Return (x, y) of the center of cell containing provided text 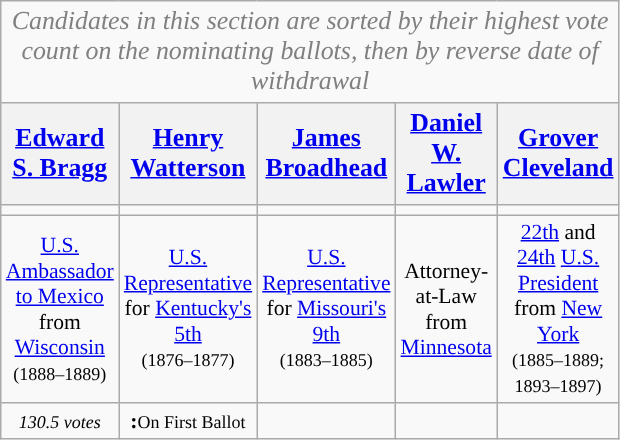
Grover Cleveland (558, 154)
130.5 votes (60, 422)
U.S. Representativefor Missouri's 9th(1883–1885) (326, 310)
22th and 24th U.S. Presidentfrom New York(1885–1889; 1893–1897) (558, 310)
James Broadhead (326, 154)
Henry Watterson (188, 154)
Candidates in this section are sorted by their highest vote count on the nominating ballots, then by reverse date of withdrawal (310, 52)
:On First Ballot (188, 422)
Daniel W. Lawler (446, 154)
U.S. Representativefor Kentucky's 5th(1876–1877) (188, 310)
Edward S. Bragg (60, 154)
U.S. Ambassador to Mexicofrom Wisconsin(1888–1889) (60, 310)
Attorney-at-Lawfrom Minnesota (446, 310)
